From the cell containing the given text, extract its center point as [x, y] coordinate. 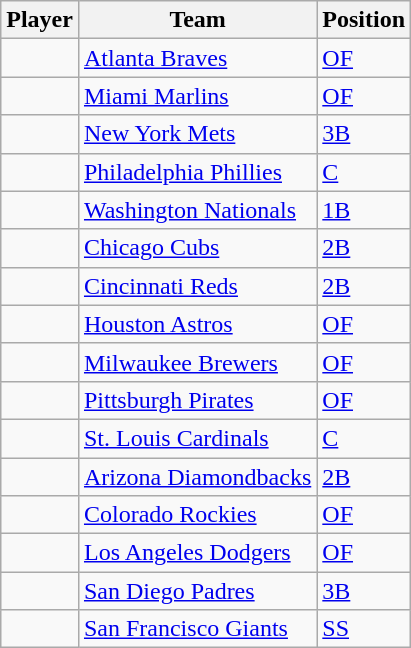
Position [364, 20]
Houston Astros [197, 324]
St. Louis Cardinals [197, 438]
Washington Nationals [197, 210]
Colorado Rockies [197, 515]
San Francisco Giants [197, 629]
San Diego Padres [197, 591]
Player [40, 20]
New York Mets [197, 134]
Arizona Diamondbacks [197, 477]
Miami Marlins [197, 96]
Team [197, 20]
Chicago Cubs [197, 248]
1B [364, 210]
Pittsburgh Pirates [197, 400]
SS [364, 629]
Atlanta Braves [197, 58]
Milwaukee Brewers [197, 362]
Los Angeles Dodgers [197, 553]
Cincinnati Reds [197, 286]
Philadelphia Phillies [197, 172]
